Output the (X, Y) coordinate of the center of the cell containing the given text.  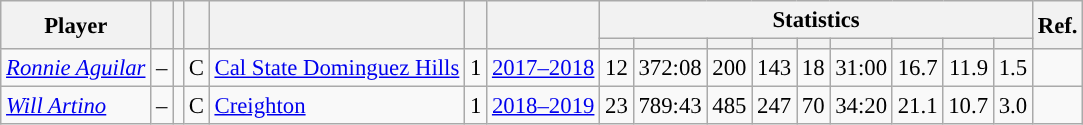
18 (814, 68)
Cal State Dominguez Hills (336, 68)
23 (616, 106)
Will Artino (76, 106)
2017–2018 (544, 68)
247 (774, 106)
31:00 (862, 68)
3.0 (1012, 106)
2018–2019 (544, 106)
21.1 (917, 106)
372:08 (670, 68)
485 (730, 106)
34:20 (862, 106)
143 (774, 68)
11.9 (968, 68)
16.7 (917, 68)
Creighton (336, 106)
10.7 (968, 106)
Ronnie Aguilar (76, 68)
Player (76, 25)
200 (730, 68)
Ref. (1057, 25)
Statistics (816, 20)
1.5 (1012, 68)
12 (616, 68)
70 (814, 106)
789:43 (670, 106)
